Provide the [x, y] coordinate of the cell's center where the given text is located.  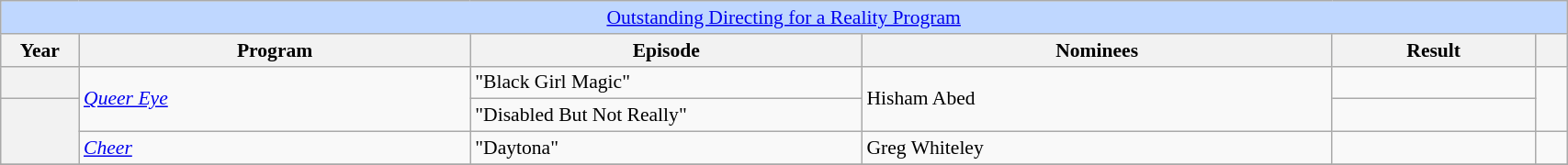
Year [40, 50]
Queer Eye [275, 99]
"Disabled But Not Really" [666, 115]
Episode [666, 50]
"Daytona" [666, 148]
Program [275, 50]
Cheer [275, 148]
Outstanding Directing for a Reality Program [784, 17]
Result [1434, 50]
Hisham Abed [1097, 99]
"Black Girl Magic" [666, 82]
Greg Whiteley [1097, 148]
Nominees [1097, 50]
